Determine the [x, y] coordinate at the center of the cell enclosing the given text.  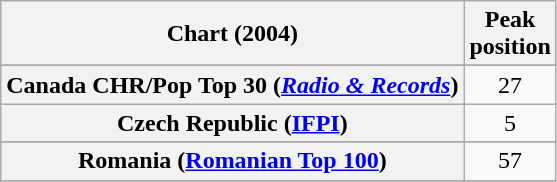
Peakposition [510, 34]
Romania (Romanian Top 100) [232, 161]
Canada CHR/Pop Top 30 (Radio & Records) [232, 85]
Czech Republic (IFPI) [232, 123]
27 [510, 85]
57 [510, 161]
5 [510, 123]
Chart (2004) [232, 34]
